Locate the cell with the specified text and output its (x, y) center coordinate. 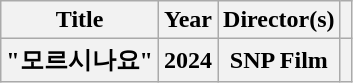
2024 (188, 60)
SNP Film (280, 60)
"모르시나요" (80, 60)
Year (188, 20)
Title (80, 20)
Director(s) (280, 20)
